Search for the cell housing the specified text and yield its [x, y] center coordinate. 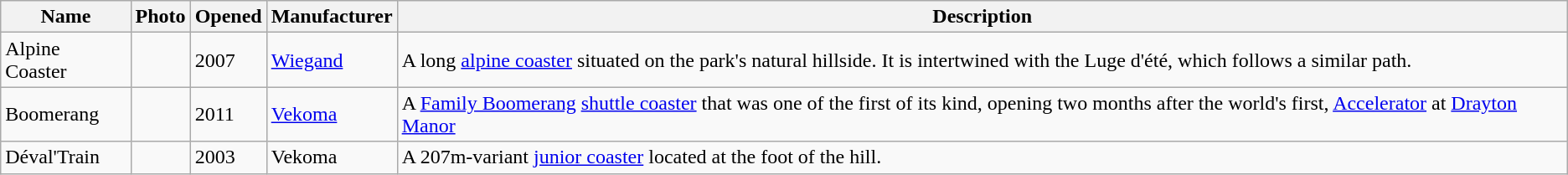
A 207m-variant junior coaster located at the foot of the hill. [982, 157]
Alpine Coaster [65, 60]
Déval'Train [65, 157]
2003 [228, 157]
Boomerang [65, 114]
Manufacturer [332, 17]
2007 [228, 60]
2011 [228, 114]
Photo [161, 17]
Wiegand [332, 60]
A Family Boomerang shuttle coaster that was one of the first of its kind, opening two months after the world's first, Accelerator at Drayton Manor [982, 114]
Description [982, 17]
Name [65, 17]
Opened [228, 17]
A long alpine coaster situated on the park's natural hillside. It is intertwined with the Luge d'été, which follows a similar path. [982, 60]
